From the cell containing the given text, extract its center point as [x, y] coordinate. 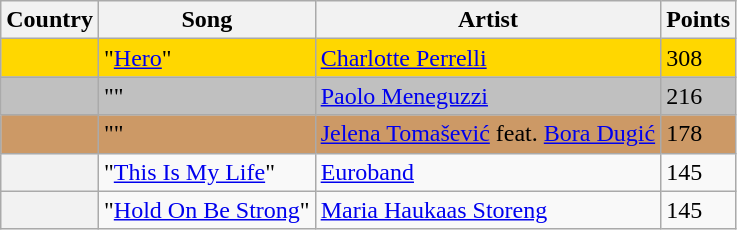
"Hero" [206, 58]
Paolo Meneguzzi [488, 96]
"This Is My Life" [206, 172]
"Hold On Be Strong" [206, 210]
Song [206, 20]
Artist [488, 20]
178 [698, 134]
Jelena Tomašević feat. Bora Dugić [488, 134]
Points [698, 20]
216 [698, 96]
Maria Haukaas Storeng [488, 210]
Country [50, 20]
308 [698, 58]
Euroband [488, 172]
Charlotte Perrelli [488, 58]
